Detect which cell encompasses the target text, then output its [X, Y] center coordinate. 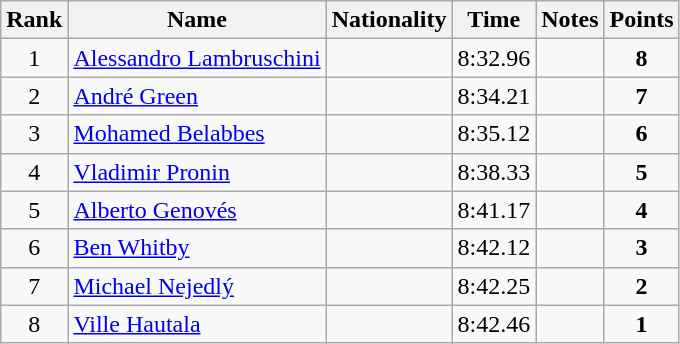
Rank [34, 20]
8:34.21 [494, 96]
André Green [197, 96]
Mohamed Belabbes [197, 134]
Nationality [389, 20]
8:35.12 [494, 134]
Time [494, 20]
8:32.96 [494, 58]
Notes [570, 20]
Ville Hautala [197, 324]
Points [642, 20]
8:38.33 [494, 172]
8:41.17 [494, 210]
8:42.25 [494, 286]
Name [197, 20]
Vladimir Pronin [197, 172]
8:42.46 [494, 324]
Ben Whitby [197, 248]
Michael Nejedlý [197, 286]
Alberto Genovés [197, 210]
Alessandro Lambruschini [197, 58]
8:42.12 [494, 248]
